Detect which cell encompasses the target text, then output its [x, y] center coordinate. 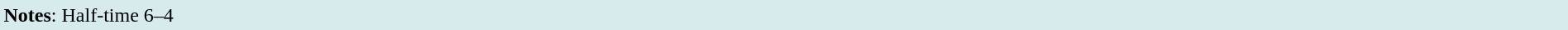
Notes: Half-time 6–4 [784, 15]
